Return the [X, Y] coordinate for the center point of the cell that contains the specified text.  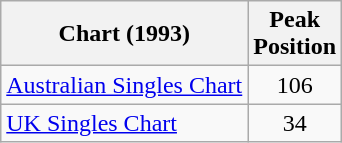
Chart (1993) [124, 34]
PeakPosition [295, 34]
34 [295, 123]
106 [295, 85]
UK Singles Chart [124, 123]
Australian Singles Chart [124, 85]
